For the text-containing cell, return its midpoint in (X, Y) coordinate format. 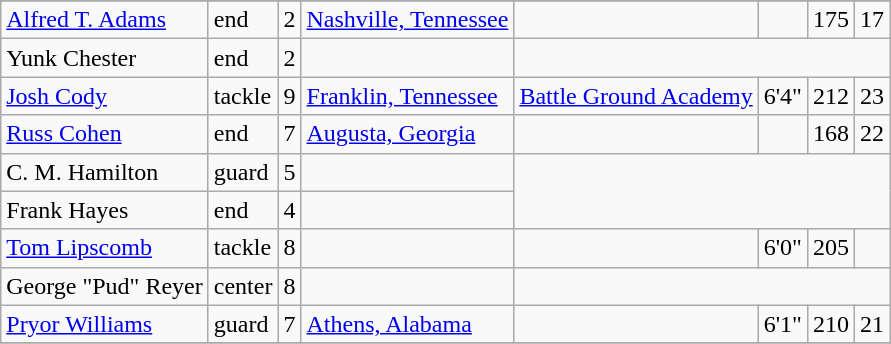
Franklin, Tennessee (408, 96)
21 (872, 324)
210 (830, 324)
George "Pud" Reyer (105, 286)
23 (872, 96)
168 (830, 134)
6'0" (782, 248)
C. M. Hamilton (105, 172)
22 (872, 134)
17 (872, 20)
212 (830, 96)
Josh Cody (105, 96)
4 (290, 210)
Battle Ground Academy (636, 96)
175 (830, 20)
5 (290, 172)
Pryor Williams (105, 324)
Russ Cohen (105, 134)
9 (290, 96)
Frank Hayes (105, 210)
Tom Lipscomb (105, 248)
Alfred T. Adams (105, 20)
6'4" (782, 96)
Nashville, Tennessee (408, 20)
Athens, Alabama (408, 324)
center (243, 286)
205 (830, 248)
Yunk Chester (105, 58)
Augusta, Georgia (408, 134)
6'1" (782, 324)
